Scan for the cell matching the given text and deliver its (x, y) coordinate at center. 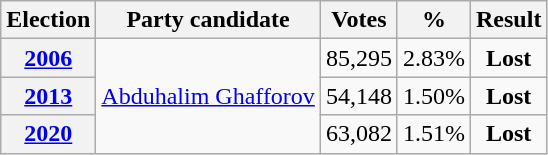
2006 (48, 58)
54,148 (358, 96)
2020 (48, 134)
Abduhalim Ghafforov (208, 96)
Election (48, 20)
2013 (48, 96)
85,295 (358, 58)
2.83% (434, 58)
% (434, 20)
63,082 (358, 134)
1.50% (434, 96)
Votes (358, 20)
Party candidate (208, 20)
1.51% (434, 134)
Result (509, 20)
